Return the [x, y] coordinate for the center point of the cell that contains the specified text.  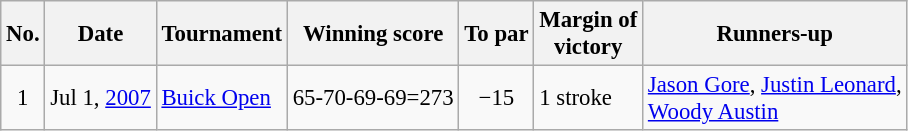
Runners-up [775, 34]
Winning score [373, 34]
Jason Gore, Justin Leonard, Woody Austin [775, 98]
No. [23, 34]
−15 [496, 98]
To par [496, 34]
65-70-69-69=273 [373, 98]
Tournament [222, 34]
Margin ofvictory [588, 34]
1 stroke [588, 98]
Buick Open [222, 98]
Date [100, 34]
Jul 1, 2007 [100, 98]
1 [23, 98]
